Find where the given text appears and provide that cell's center as [x, y] coordinate. 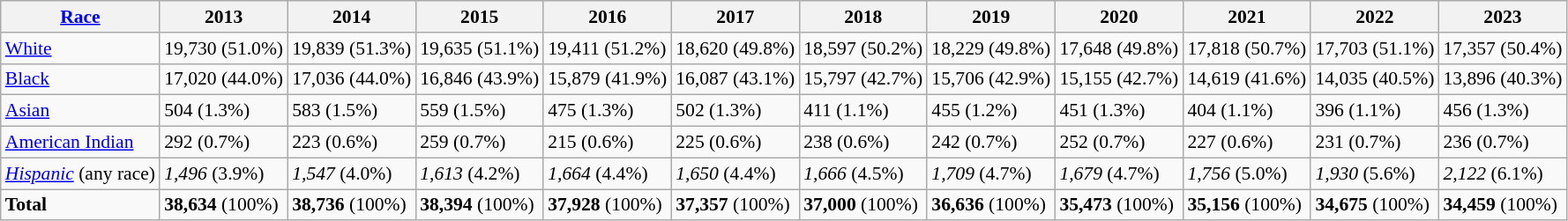
35,473 (100%) [1118, 205]
38,736 (100%) [351, 205]
2016 [607, 17]
223 (0.6%) [351, 143]
14,619 (41.6%) [1247, 79]
14,035 (40.5%) [1374, 79]
2013 [224, 17]
35,156 (100%) [1247, 205]
Race [80, 17]
404 (1.1%) [1247, 111]
2014 [351, 17]
17,703 (51.1%) [1374, 48]
36,636 (100%) [991, 205]
37,357 (100%) [735, 205]
Black [80, 79]
455 (1.2%) [991, 111]
19,730 (51.0%) [224, 48]
252 (0.7%) [1118, 143]
2,122 (6.1%) [1503, 173]
292 (0.7%) [224, 143]
19,635 (51.1%) [480, 48]
1,709 (4.7%) [991, 173]
1,650 (4.4%) [735, 173]
1,547 (4.0%) [351, 173]
504 (1.3%) [224, 111]
34,459 (100%) [1503, 205]
1,666 (4.5%) [862, 173]
16,846 (43.9%) [480, 79]
2017 [735, 17]
1,930 (5.6%) [1374, 173]
1,664 (4.4%) [607, 173]
215 (0.6%) [607, 143]
227 (0.6%) [1247, 143]
396 (1.1%) [1374, 111]
18,597 (50.2%) [862, 48]
17,036 (44.0%) [351, 79]
37,000 (100%) [862, 205]
17,357 (50.4%) [1503, 48]
18,229 (49.8%) [991, 48]
15,797 (42.7%) [862, 79]
16,087 (43.1%) [735, 79]
17,020 (44.0%) [224, 79]
411 (1.1%) [862, 111]
259 (0.7%) [480, 143]
White [80, 48]
451 (1.3%) [1118, 111]
2021 [1247, 17]
231 (0.7%) [1374, 143]
Total [80, 205]
238 (0.6%) [862, 143]
38,634 (100%) [224, 205]
15,155 (42.7%) [1118, 79]
242 (0.7%) [991, 143]
Asian [80, 111]
583 (1.5%) [351, 111]
19,839 (51.3%) [351, 48]
1,613 (4.2%) [480, 173]
15,706 (42.9%) [991, 79]
Hispanic (any race) [80, 173]
17,818 (50.7%) [1247, 48]
2020 [1118, 17]
236 (0.7%) [1503, 143]
2022 [1374, 17]
456 (1.3%) [1503, 111]
18,620 (49.8%) [735, 48]
2015 [480, 17]
17,648 (49.8%) [1118, 48]
502 (1.3%) [735, 111]
2019 [991, 17]
1,679 (4.7%) [1118, 173]
38,394 (100%) [480, 205]
13,896 (40.3%) [1503, 79]
34,675 (100%) [1374, 205]
2018 [862, 17]
225 (0.6%) [735, 143]
2023 [1503, 17]
American Indian [80, 143]
475 (1.3%) [607, 111]
15,879 (41.9%) [607, 79]
1,756 (5.0%) [1247, 173]
1,496 (3.9%) [224, 173]
37,928 (100%) [607, 205]
559 (1.5%) [480, 111]
19,411 (51.2%) [607, 48]
